From the cell containing the given text, extract its center point as [x, y] coordinate. 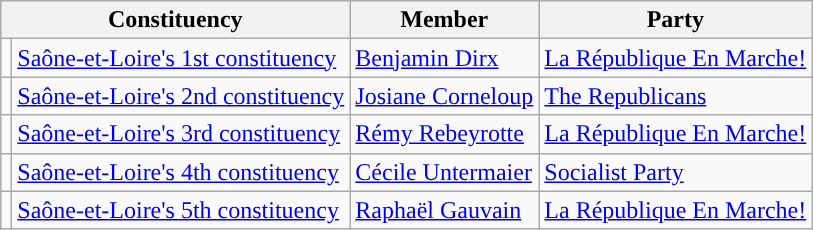
Saône-et-Loire's 5th constituency [181, 210]
Saône-et-Loire's 3rd constituency [181, 134]
Constituency [176, 20]
The Republicans [676, 96]
Josiane Corneloup [444, 96]
Member [444, 20]
Party [676, 20]
Saône-et-Loire's 4th constituency [181, 172]
Raphaël Gauvain [444, 210]
Benjamin Dirx [444, 58]
Saône-et-Loire's 2nd constituency [181, 96]
Rémy Rebeyrotte [444, 134]
Cécile Untermaier [444, 172]
Socialist Party [676, 172]
Saône-et-Loire's 1st constituency [181, 58]
